For the text-containing cell, return its midpoint in (x, y) coordinate format. 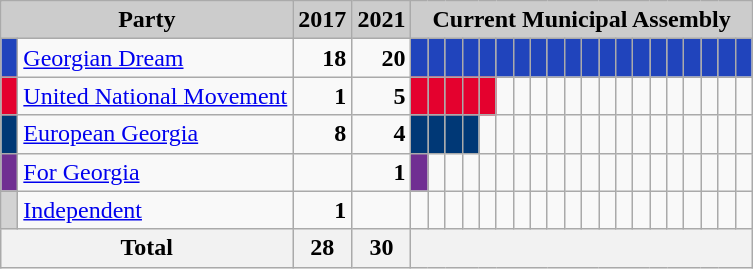
Party (147, 20)
European Georgia (156, 134)
2017 (322, 20)
8 (322, 134)
28 (322, 248)
5 (382, 96)
United National Movement (156, 96)
30 (382, 248)
Independent (156, 210)
Current Municipal Assembly (582, 20)
18 (322, 58)
20 (382, 58)
2021 (382, 20)
Georgian Dream (156, 58)
Total (147, 248)
For Georgia (156, 172)
4 (382, 134)
